Provide the [x, y] coordinate of the cell's center where the given text is located.  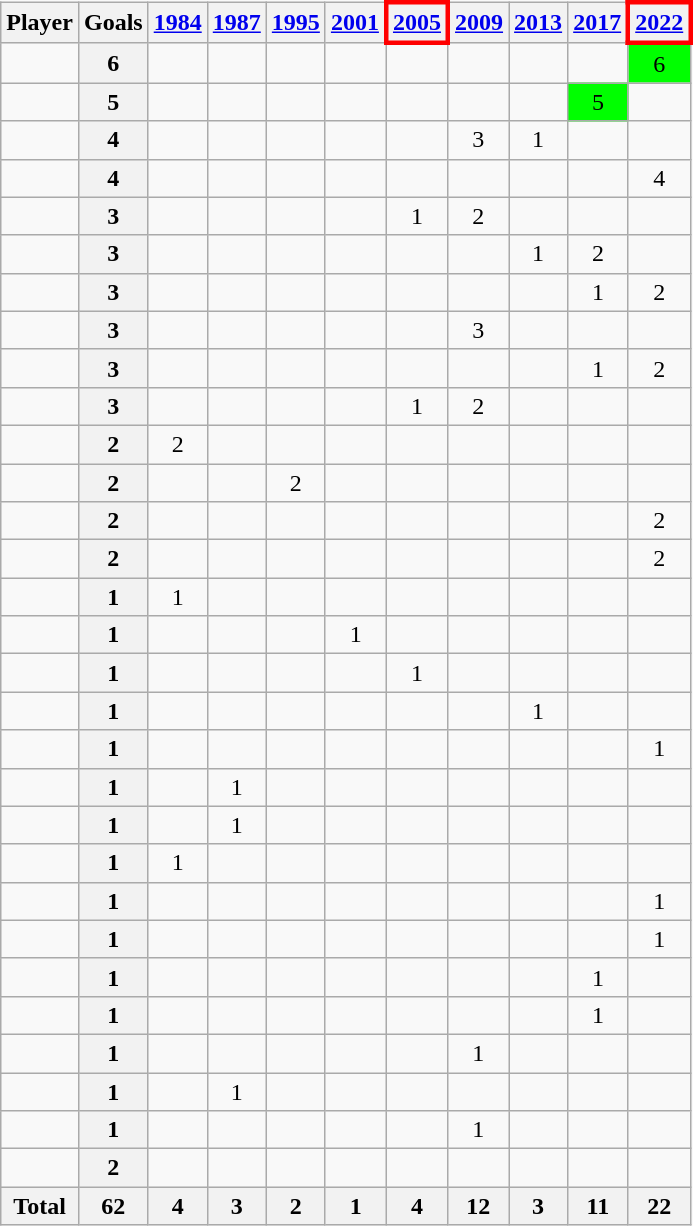
2005 [417, 22]
1987 [236, 22]
1984 [178, 22]
11 [598, 1206]
2013 [538, 22]
Player [40, 22]
Total [40, 1206]
2001 [356, 22]
22 [659, 1206]
62 [113, 1206]
2022 [659, 22]
2017 [598, 22]
2009 [478, 22]
1995 [296, 22]
12 [478, 1206]
Goals [113, 22]
